Extract the (X, Y) coordinate from the center of the cell holding the provided text.  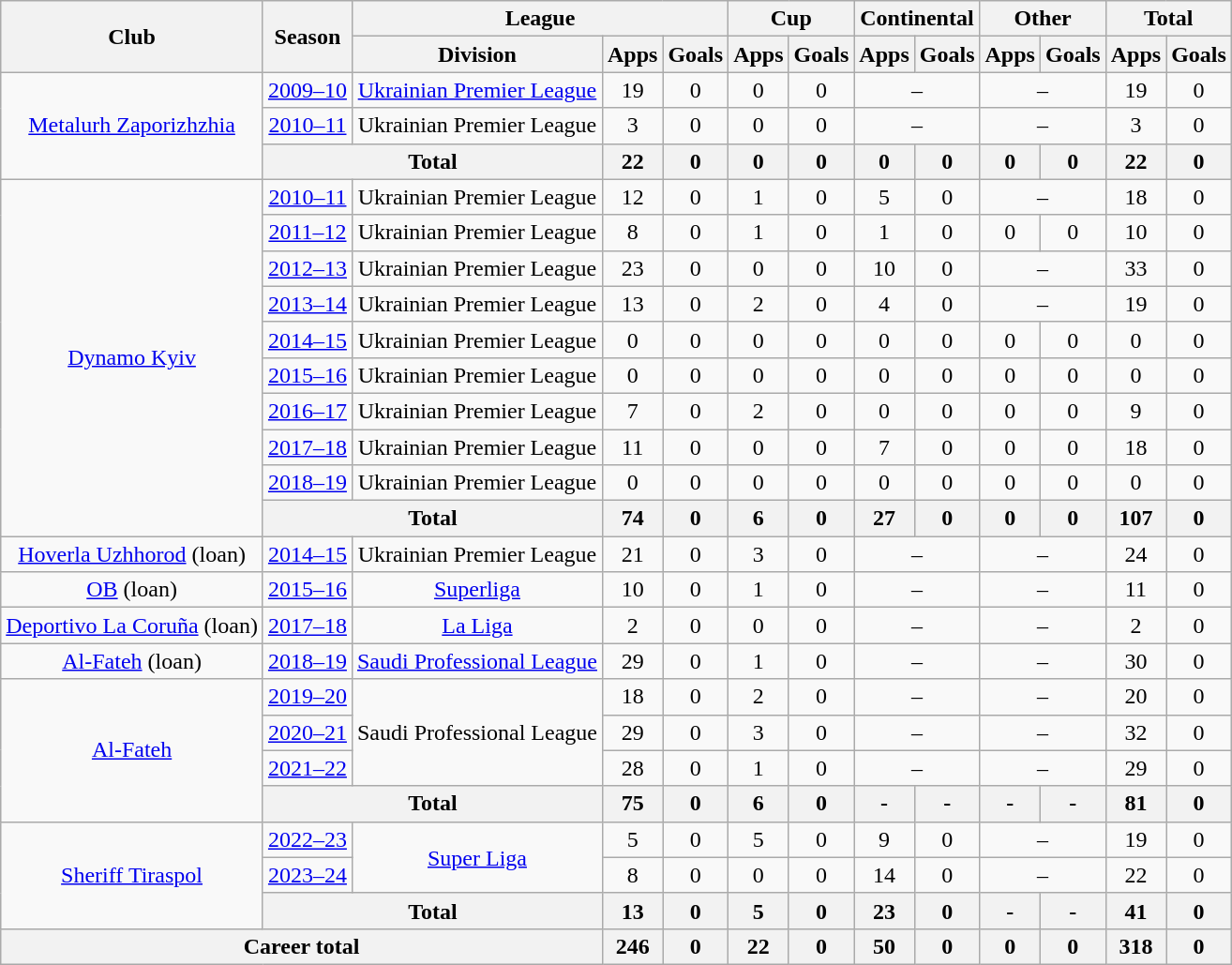
League (540, 19)
2011–12 (308, 233)
2022–23 (308, 839)
318 (1135, 946)
Club (132, 37)
2019–20 (308, 697)
32 (1135, 732)
2013–14 (308, 304)
Superliga (476, 590)
75 (632, 804)
12 (632, 197)
La Liga (476, 626)
2009–10 (308, 90)
41 (1135, 911)
14 (884, 875)
Continental (917, 19)
24 (1135, 554)
27 (884, 519)
21 (632, 554)
20 (1135, 697)
2012–13 (308, 268)
30 (1135, 661)
2023–24 (308, 875)
107 (1135, 519)
Deportivo La Coruña (loan) (132, 626)
Career total (302, 946)
Super Liga (476, 857)
4 (884, 304)
Metalurh Zaporizhzhia (132, 126)
246 (632, 946)
2016–17 (308, 411)
28 (632, 768)
74 (632, 519)
Hoverla Uzhhorod (loan) (132, 554)
Al-Fateh (132, 750)
OB (loan) (132, 590)
Other (1043, 19)
Season (308, 37)
2021–22 (308, 768)
Sheriff Tiraspol (132, 875)
Cup (791, 19)
81 (1135, 804)
2020–21 (308, 732)
50 (884, 946)
33 (1135, 268)
Al-Fateh (loan) (132, 661)
Dynamo Kyiv (132, 358)
Division (476, 54)
